From the cell containing the given text, extract its center point as (X, Y) coordinate. 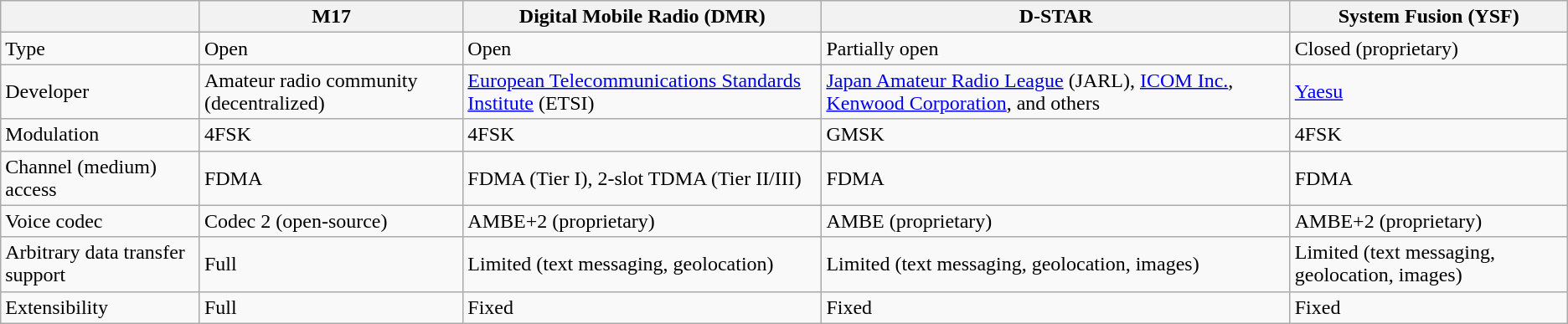
Closed (proprietary) (1429, 49)
Modulation (101, 135)
Partially open (1055, 49)
Arbitrary data transfer support (101, 265)
Developer (101, 92)
M17 (331, 17)
D-STAR (1055, 17)
Codec 2 (open-source) (331, 221)
Amateur radio community (decentralized) (331, 92)
Digital Mobile Radio (DMR) (642, 17)
FDMA (Tier I), 2-slot TDMA (Tier II/III) (642, 177)
GMSK (1055, 135)
Limited (text messaging, geolocation) (642, 265)
Type (101, 49)
Channel (medium) access (101, 177)
Japan Amateur Radio League (JARL), ICOM Inc., Kenwood Corporation, and others (1055, 92)
Yaesu (1429, 92)
Extensibility (101, 307)
Voice codec (101, 221)
System Fusion (YSF) (1429, 17)
European Telecommunications Standards Institute (ETSI) (642, 92)
AMBE (proprietary) (1055, 221)
